Return the (X, Y) coordinate for the center point of the cell that contains the specified text.  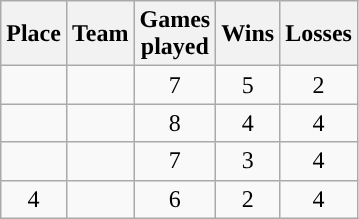
Gamesplayed (175, 34)
5 (248, 85)
3 (248, 161)
6 (175, 199)
Team (100, 34)
Wins (248, 34)
Place (34, 34)
8 (175, 123)
Losses (319, 34)
